Extract the (x, y) coordinate from the center of the cell holding the provided text.  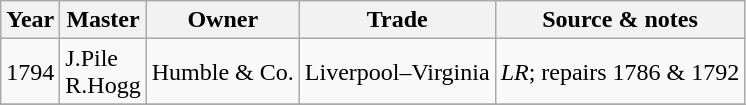
Owner (222, 20)
J.PileR.Hogg (103, 72)
Source & notes (620, 20)
LR; repairs 1786 & 1792 (620, 72)
Humble & Co. (222, 72)
Year (30, 20)
1794 (30, 72)
Trade (397, 20)
Master (103, 20)
Liverpool–Virginia (397, 72)
